Pinpoint the cell where the given text exists, returning its [x, y] midpoint coordinate. 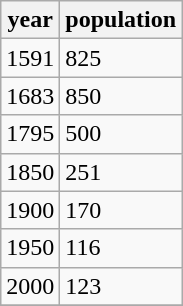
251 [121, 172]
1900 [30, 210]
825 [121, 58]
116 [121, 248]
2000 [30, 286]
1683 [30, 96]
500 [121, 134]
1850 [30, 172]
1795 [30, 134]
population [121, 20]
850 [121, 96]
170 [121, 210]
year [30, 20]
1591 [30, 58]
123 [121, 286]
1950 [30, 248]
